From the cell containing the given text, extract its center point as [X, Y] coordinate. 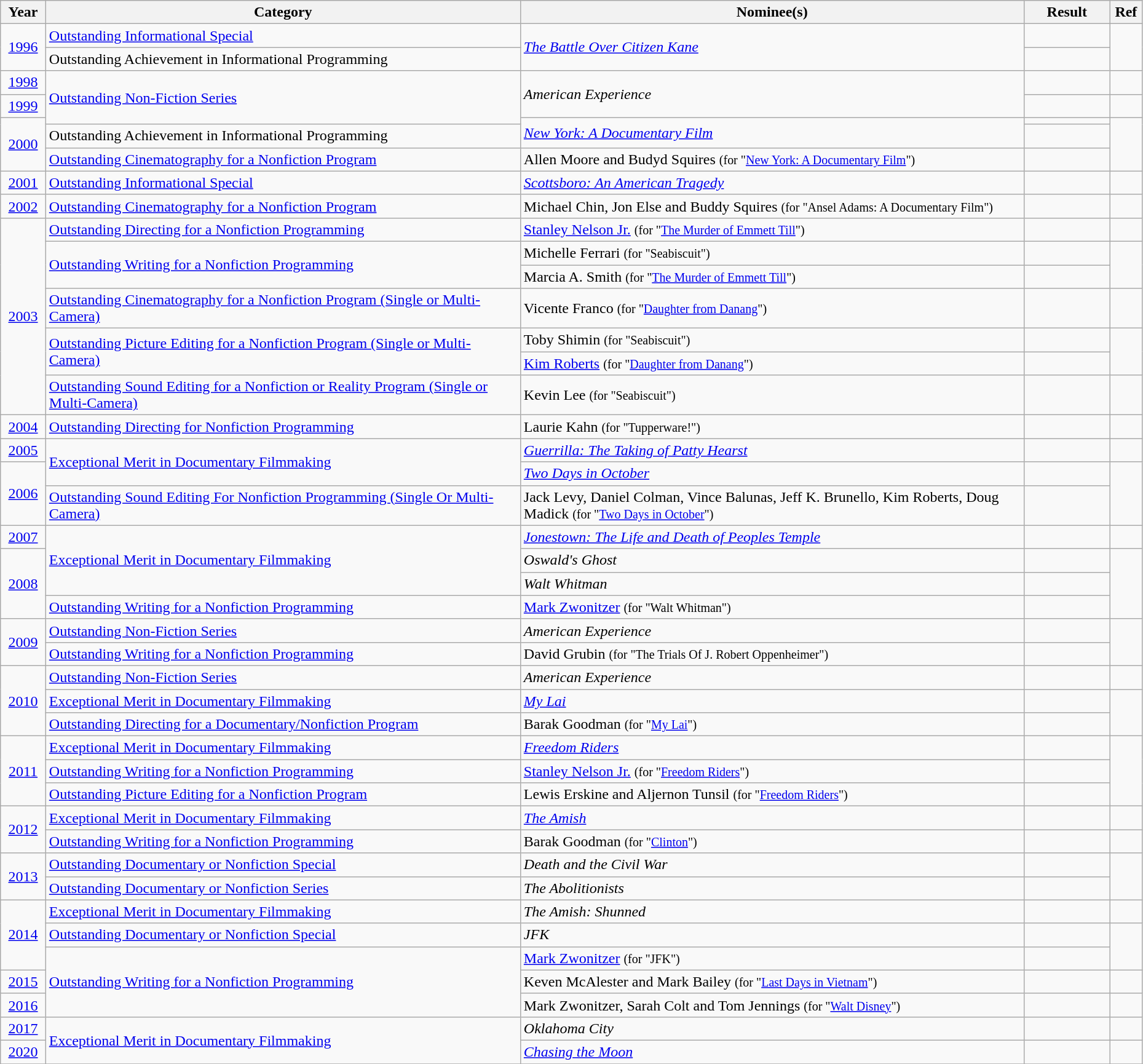
2000 [23, 144]
Outstanding Cinematography for a Nonfiction Program (Single or Multi-Camera) [283, 309]
Lewis Erskine and Aljernon Tunsil (for "Freedom Riders") [772, 795]
Marcia A. Smith (for "The Murder of Emmett Till") [772, 276]
2013 [23, 876]
2017 [23, 1028]
Freedom Riders [772, 748]
2014 [23, 935]
Outstanding Sound Editing for a Nonfiction or Reality Program (Single or Multi-Camera) [283, 395]
1996 [23, 47]
2020 [23, 1052]
2001 [23, 183]
Barak Goodman (for "My Lai") [772, 725]
David Grubin (for "The Trials Of J. Robert Oppenheimer") [772, 654]
Outstanding Picture Editing for a Nonfiction Program (Single or Multi-Camera) [283, 352]
Keven McAlester and Mark Bailey (for "Last Days in Vietnam") [772, 982]
1999 [23, 106]
2012 [23, 830]
Two Days in October [772, 474]
2003 [23, 316]
Ref [1126, 12]
Kevin Lee (for "Seabiscuit") [772, 395]
Walt Whitman [772, 584]
Outstanding Documentary or Nonfiction Series [283, 888]
2006 [23, 493]
Outstanding Directing for Nonfiction Programming [283, 427]
2005 [23, 450]
Michael Chin, Jon Else and Buddy Squires (for "Ansel Adams: A Documentary Film") [772, 206]
Mark Zwonitzer (for "JFK") [772, 958]
Oklahoma City [772, 1028]
2002 [23, 206]
Nominee(s) [772, 12]
Toby Shimin (for "Seabiscuit") [772, 340]
Mark Zwonitzer, Sarah Colt and Tom Jennings (for "Walt Disney") [772, 1005]
Michelle Ferrari (for "Seabiscuit") [772, 253]
JFK [772, 935]
Kim Roberts (for "Daughter from Danang") [772, 363]
2015 [23, 982]
Year [23, 12]
2008 [23, 584]
Result [1067, 12]
1998 [23, 82]
Stanley Nelson Jr. (for "Freedom Riders") [772, 771]
The Battle Over Citizen Kane [772, 47]
Oswald's Ghost [772, 560]
2004 [23, 427]
Jack Levy, Daniel Colman, Vince Balunas, Jeff K. Brunello, Kim Roberts, Doug Madick (for "Two Days in October") [772, 506]
Scottsboro: An American Tragedy [772, 183]
Chasing the Moon [772, 1052]
2009 [23, 642]
Guerrilla: The Taking of Patty Hearst [772, 450]
2007 [23, 537]
New York: A Documentary Film [772, 133]
Outstanding Sound Editing For Nonfiction Programming (Single Or Multi-Camera) [283, 506]
Jonestown: The Life and Death of Peoples Temple [772, 537]
Allen Moore and Budyd Squires (for "New York: A Documentary Film") [772, 159]
Outstanding Directing for a Nonfiction Programming [283, 229]
Laurie Kahn (for "Tupperware!") [772, 427]
Category [283, 12]
Mark Zwonitzer (for "Walt Whitman") [772, 607]
2011 [23, 771]
2016 [23, 1005]
Vicente Franco (for "Daughter from Danang") [772, 309]
2010 [23, 701]
Outstanding Picture Editing for a Nonfiction Program [283, 795]
Barak Goodman (for "Clinton") [772, 841]
Outstanding Directing for a Documentary/Nonfiction Program [283, 725]
The Abolitionists [772, 888]
Stanley Nelson Jr. (for "The Murder of Emmett Till") [772, 229]
The Amish [772, 818]
My Lai [772, 701]
Death and the Civil War [772, 865]
The Amish: Shunned [772, 911]
